For the text-containing cell, return its midpoint in [x, y] coordinate format. 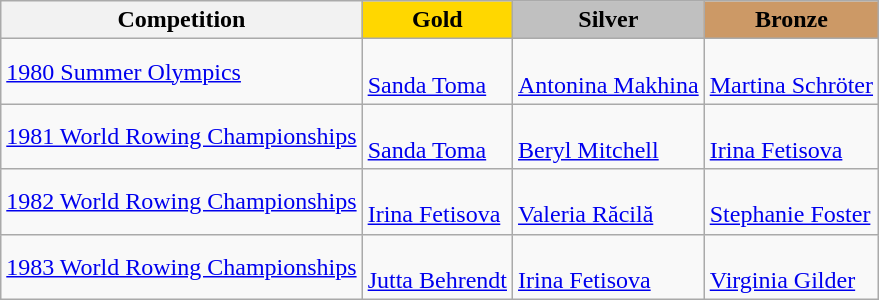
Competition [182, 20]
Beryl Mitchell [609, 136]
Valeria Răcilă [609, 202]
1981 World Rowing Championships [182, 136]
1982 World Rowing Championships [182, 202]
Martina Schröter [791, 72]
Virginia Gilder [791, 266]
Antonina Makhina [609, 72]
Jutta Behrendt [437, 266]
1983 World Rowing Championships [182, 266]
Stephanie Foster [791, 202]
1980 Summer Olympics [182, 72]
Bronze [791, 20]
Silver [609, 20]
Gold [437, 20]
